Locate the cell with the specified text and output its [X, Y] center coordinate. 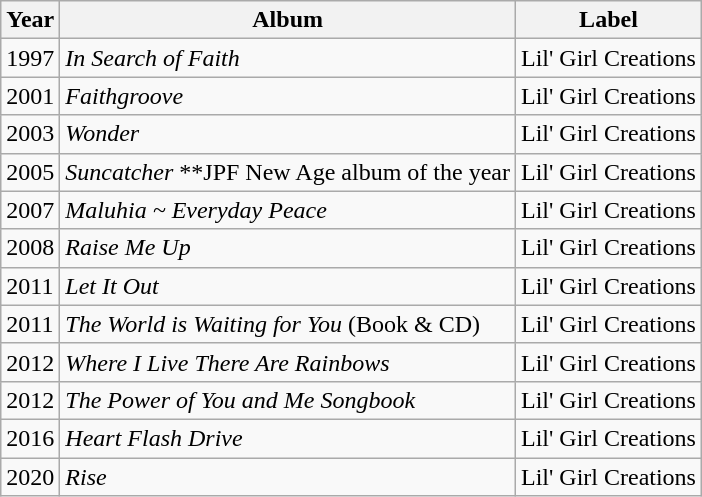
2001 [30, 96]
Rise [288, 477]
Suncatcher **JPF New Age album of the year [288, 172]
Year [30, 20]
2007 [30, 210]
1997 [30, 58]
2020 [30, 477]
2003 [30, 134]
Heart Flash Drive [288, 438]
The Power of You and Me Songbook [288, 400]
Where I Live There Are Rainbows [288, 362]
Maluhia ~ Everyday Peace [288, 210]
Faithgroove [288, 96]
In Search of Faith [288, 58]
Let It Out [288, 286]
2008 [30, 248]
2005 [30, 172]
The World is Waiting for You (Book & CD) [288, 324]
2016 [30, 438]
Album [288, 20]
Label [608, 20]
Raise Me Up [288, 248]
Wonder [288, 134]
